Identify which cell holds the provided text, then report its (x, y) central coordinate. 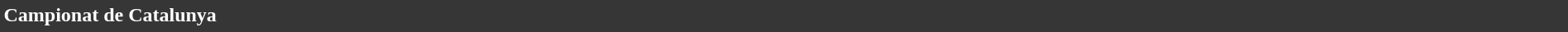
Campionat de Catalunya (784, 15)
